Identify which cell holds the provided text, then report its [x, y] central coordinate. 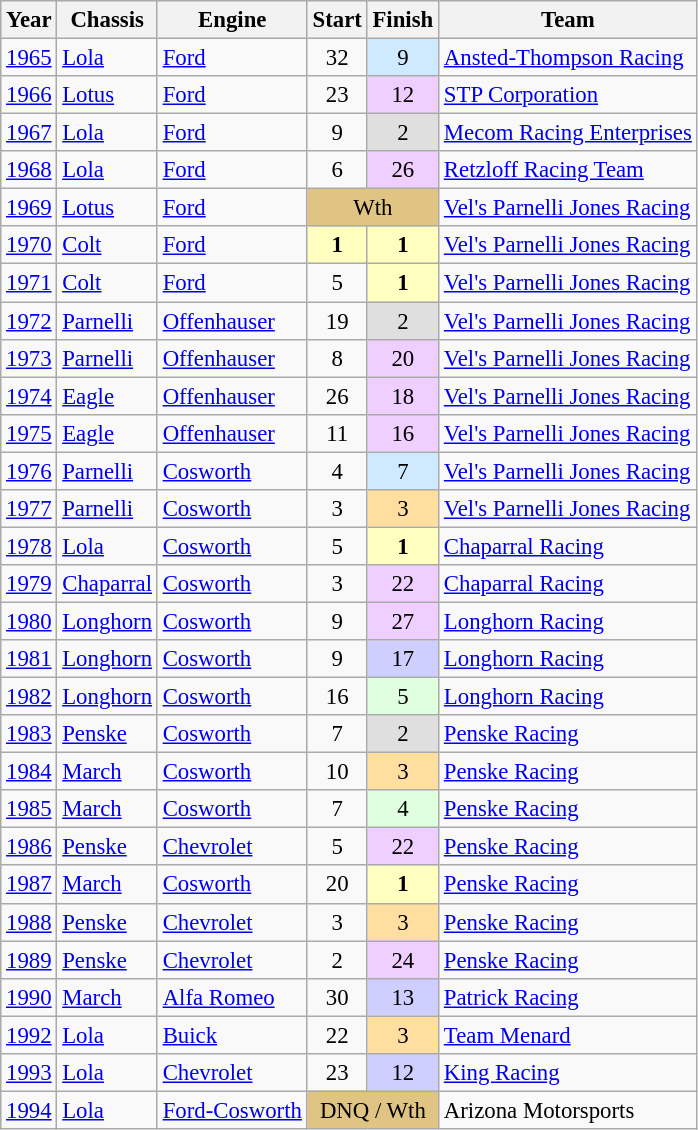
1966 [29, 95]
1993 [29, 1073]
1974 [29, 396]
Ansted-Thompson Racing [568, 58]
8 [337, 358]
Chassis [107, 20]
11 [337, 433]
Patrick Racing [568, 997]
Retzloff Racing Team [568, 170]
17 [402, 659]
1971 [29, 283]
STP Corporation [568, 95]
1969 [29, 208]
1984 [29, 772]
1987 [29, 885]
Year [29, 20]
Team Menard [568, 1035]
Ford-Cosworth [232, 1110]
1985 [29, 809]
6 [337, 170]
1980 [29, 621]
Finish [402, 20]
24 [402, 960]
Wth [372, 208]
1967 [29, 133]
27 [402, 621]
1986 [29, 847]
DNQ / Wth [372, 1110]
32 [337, 58]
1970 [29, 245]
30 [337, 997]
1988 [29, 922]
1979 [29, 584]
Mecom Racing Enterprises [568, 133]
1982 [29, 697]
Team [568, 20]
Buick [232, 1035]
18 [402, 396]
1976 [29, 471]
Arizona Motorsports [568, 1110]
1978 [29, 546]
1983 [29, 734]
1994 [29, 1110]
1968 [29, 170]
Alfa Romeo [232, 997]
1992 [29, 1035]
1975 [29, 433]
1972 [29, 321]
Engine [232, 20]
1990 [29, 997]
Chaparral [107, 584]
10 [337, 772]
1977 [29, 509]
13 [402, 997]
19 [337, 321]
Start [337, 20]
1989 [29, 960]
1981 [29, 659]
King Racing [568, 1073]
1965 [29, 58]
1973 [29, 358]
